Determine the [x, y] coordinate at the center of the cell enclosing the given text.  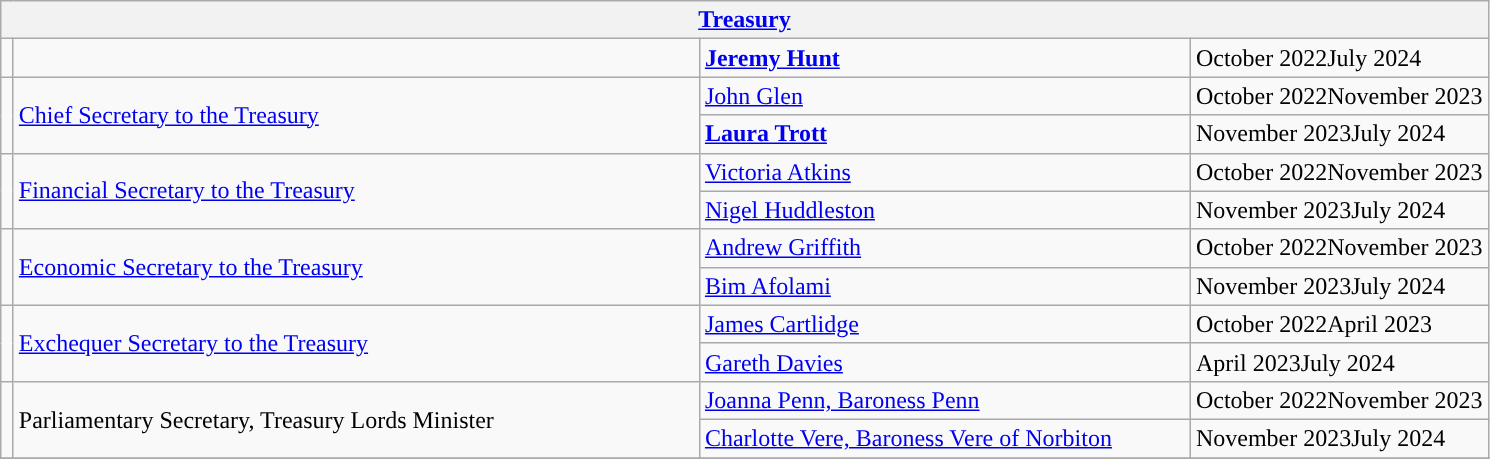
Charlotte Vere, Baroness Vere of Norbiton [944, 438]
Parliamentary Secretary, Treasury Lords Minister [356, 419]
Chief Secretary to the Treasury [356, 115]
Financial Secretary to the Treasury [356, 191]
Treasury [744, 20]
Exchequer Secretary to the Treasury [356, 343]
Laura Trott [944, 134]
Victoria Atkins [944, 172]
John Glen [944, 96]
October 2022July 2024 [1339, 58]
Andrew Griffith [944, 248]
April 2023July 2024 [1339, 362]
Nigel Huddleston [944, 210]
October 2022April 2023 [1339, 324]
Joanna Penn, Baroness Penn [944, 400]
Economic Secretary to the Treasury [356, 267]
Bim Afolami [944, 286]
Gareth Davies [944, 362]
James Cartlidge [944, 324]
Jeremy Hunt [944, 58]
